Extract the (X, Y) coordinate from the center of the cell holding the provided text.  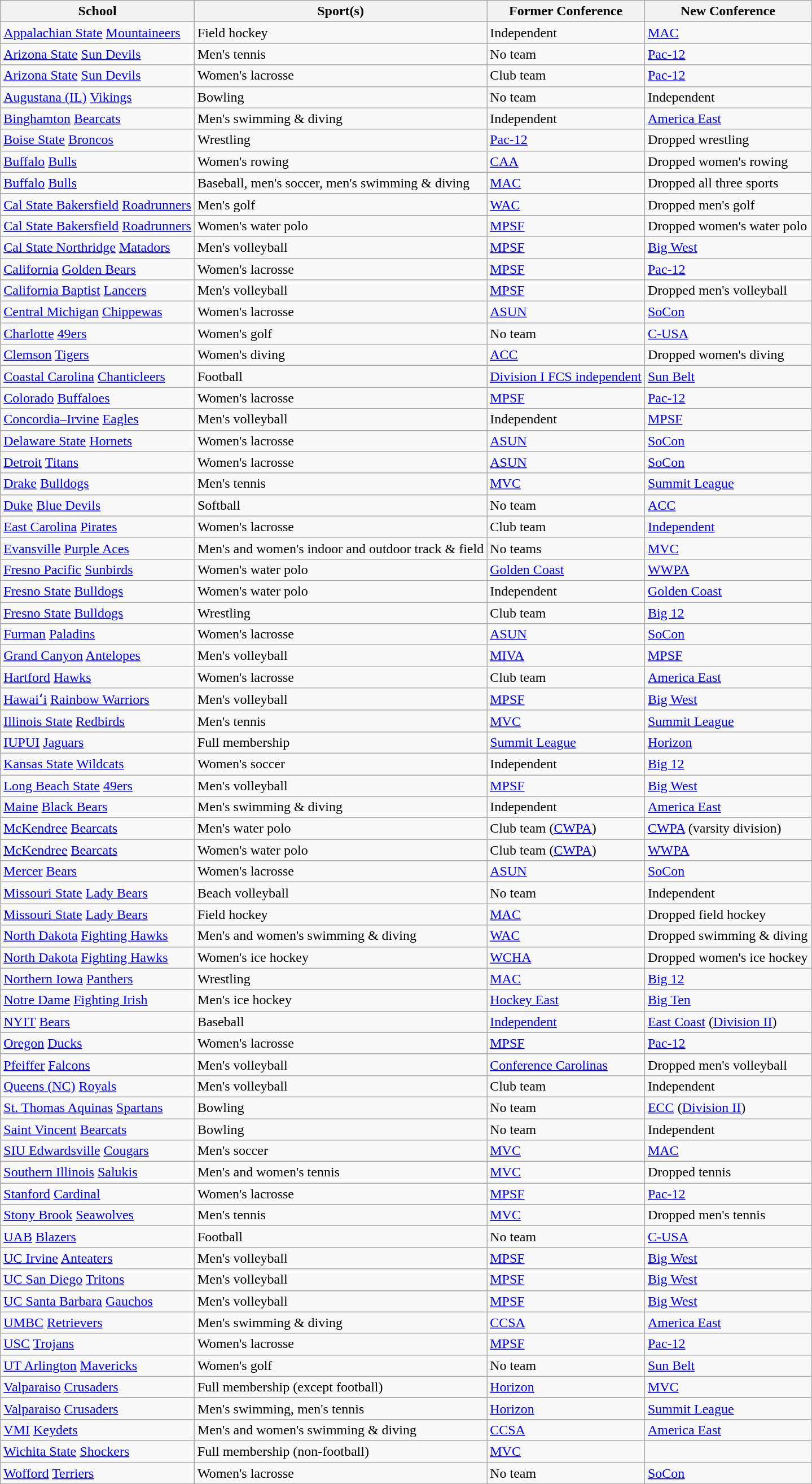
No teams (566, 548)
VMI Keydets (98, 1430)
Dropped field hockey (728, 914)
UC Irvine Anteaters (98, 1258)
Northern Iowa Panthers (98, 979)
Full membership (except football) (340, 1387)
Hartford Hawks (98, 677)
Dropped all three sports (728, 183)
Delaware State Hornets (98, 441)
Appalachian State Mountaineers (98, 33)
Dropped tennis (728, 1172)
Clemson Tigers (98, 355)
California Baptist Lancers (98, 291)
Oregon Ducks (98, 1043)
Duke Blue Devils (98, 505)
Hockey East (566, 1000)
MIVA (566, 656)
Dropped men's golf (728, 204)
Dropped women's ice hockey (728, 957)
Central Michigan Chippewas (98, 312)
Women's soccer (340, 764)
Kansas State Wildcats (98, 764)
Full membership (340, 742)
UMBC Retrievers (98, 1323)
Men's and women's indoor and outdoor track & field (340, 548)
Long Beach State 49ers (98, 785)
Sport(s) (340, 11)
Women's diving (340, 355)
Notre Dame Fighting Irish (98, 1000)
Illinois State Redbirds (98, 721)
Drake Bulldogs (98, 484)
ECC (Division II) (728, 1107)
Men's swimming, men's tennis (340, 1408)
Dropped men's tennis (728, 1215)
Conference Carolinas (566, 1065)
Women's ice hockey (340, 957)
Women's rowing (340, 161)
Stanford Cardinal (98, 1194)
New Conference (728, 11)
Baseball, men's soccer, men's swimming & diving (340, 183)
Charlotte 49ers (98, 334)
Mercer Bears (98, 872)
UC Santa Barbara Gauchos (98, 1301)
Boise State Broncos (98, 140)
Saint Vincent Bearcats (98, 1130)
SIU Edwardsville Cougars (98, 1151)
Concordia–Irvine Eagles (98, 419)
Dropped wrestling (728, 140)
Colorado Buffaloes (98, 398)
Former Conference (566, 11)
IUPUI Jaguars (98, 742)
Dropped women's water polo (728, 226)
Maine Black Bears (98, 807)
UAB Blazers (98, 1237)
Augustana (IL) Vikings (98, 97)
UT Arlington Mavericks (98, 1365)
WCHA (566, 957)
Cal State Northridge Matadors (98, 247)
East Coast (Division II) (728, 1022)
Full membership (non-football) (340, 1451)
East Carolina Pirates (98, 527)
Men's water polo (340, 829)
Hawaiʻi Rainbow Warriors (98, 699)
Furman Paladins (98, 634)
Men's and women's tennis (340, 1172)
Division I FCS independent (566, 377)
Wichita State Shockers (98, 1451)
CAA (566, 161)
California Golden Bears (98, 269)
Men's ice hockey (340, 1000)
Dropped women's diving (728, 355)
Beach volleyball (340, 893)
NYIT Bears (98, 1022)
School (98, 11)
Grand Canyon Antelopes (98, 656)
Stony Brook Seawolves (98, 1215)
Binghamton Bearcats (98, 119)
Detroit Titans (98, 462)
Men's soccer (340, 1151)
Softball (340, 505)
CWPA (varsity division) (728, 829)
St. Thomas Aquinas Spartans (98, 1107)
Dropped swimming & diving (728, 936)
Dropped women's rowing (728, 161)
Baseball (340, 1022)
Big Ten (728, 1000)
Coastal Carolina Chanticleers (98, 377)
Wofford Terriers (98, 1473)
Fresno Pacific Sunbirds (98, 570)
UC San Diego Tritons (98, 1280)
Pfeiffer Falcons (98, 1065)
USC Trojans (98, 1344)
Evansville Purple Aces (98, 548)
Men's golf (340, 204)
Queens (NC) Royals (98, 1086)
Southern Illinois Salukis (98, 1172)
